Find where the given text appears and provide that cell's center as (x, y) coordinate. 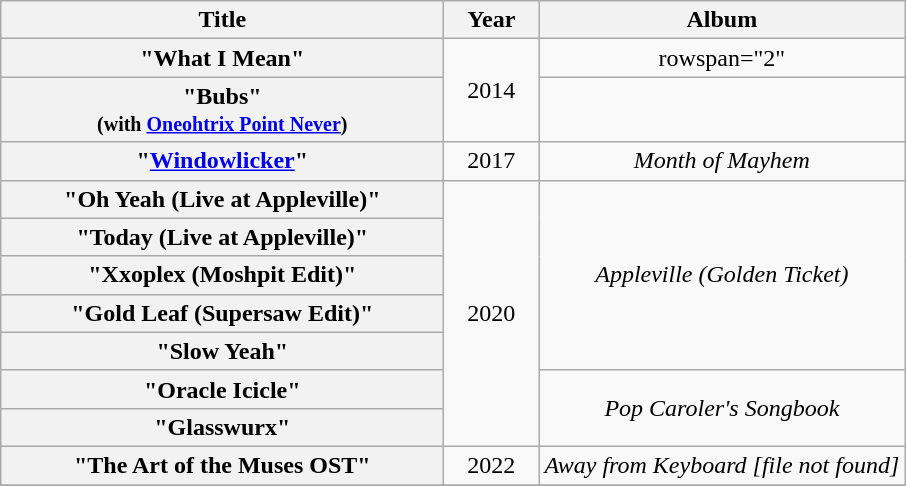
Appleville (Golden Ticket) (722, 275)
Away from Keyboard [file not found] (722, 465)
"Oracle Icicle" (222, 389)
Album (722, 20)
"The Art of the Muses OST" (222, 465)
"Windowlicker" (222, 161)
rowspan="2" (722, 58)
Year (492, 20)
"Slow Yeah" (222, 351)
Pop Caroler's Songbook (722, 408)
2022 (492, 465)
Month of Mayhem (722, 161)
"Oh Yeah (Live at Appleville)" (222, 199)
"Xxoplex (Moshpit Edit)" (222, 275)
2017 (492, 161)
"Gold Leaf (Supersaw Edit)" (222, 313)
"Today (Live at Appleville)" (222, 237)
Title (222, 20)
"Glasswurx" (222, 427)
"What I Mean" (222, 58)
2020 (492, 313)
2014 (492, 90)
"Bubs"(with Oneohtrix Point Never) (222, 110)
